Find where the given text appears and provide that cell's center as (X, Y) coordinate. 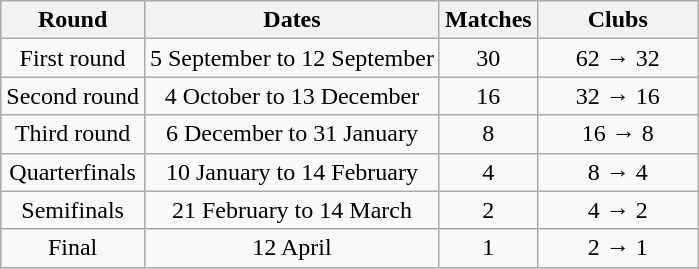
8 (488, 134)
62 → 32 (618, 58)
21 February to 14 March (292, 210)
32 → 16 (618, 96)
2 (488, 210)
4 → 2 (618, 210)
Dates (292, 20)
4 (488, 172)
30 (488, 58)
6 December to 31 January (292, 134)
10 January to 14 February (292, 172)
First round (73, 58)
8 → 4 (618, 172)
Final (73, 248)
Clubs (618, 20)
Second round (73, 96)
12 April (292, 248)
16 (488, 96)
1 (488, 248)
2 → 1 (618, 248)
Third round (73, 134)
5 September to 12 September (292, 58)
Quarterfinals (73, 172)
4 October to 13 December (292, 96)
Matches (488, 20)
Round (73, 20)
Semifinals (73, 210)
16 → 8 (618, 134)
